Scan for the cell matching the given text and deliver its (X, Y) coordinate at center. 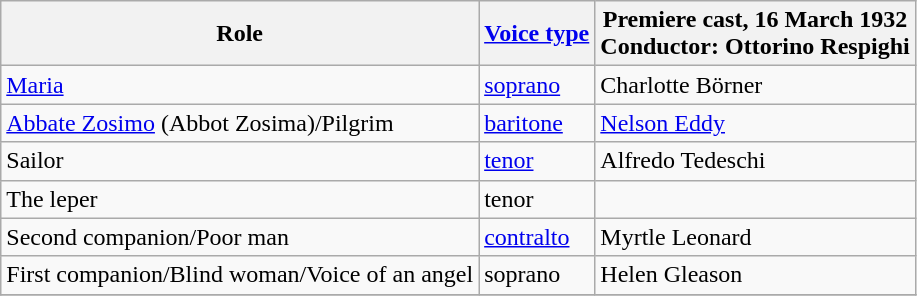
The leper (240, 199)
Helen Gleason (755, 275)
Premiere cast, 16 March 1932Conductor: Ottorino Respighi (755, 34)
Abbate Zosimo (Abbot Zosima)/Pilgrim (240, 123)
Second companion/Poor man (240, 237)
Myrtle Leonard (755, 237)
baritone (537, 123)
Maria (240, 85)
Voice type (537, 34)
Nelson Eddy (755, 123)
contralto (537, 237)
Role (240, 34)
Alfredo Tedeschi (755, 161)
First companion/Blind woman/Voice of an angel (240, 275)
Sailor (240, 161)
Charlotte Börner (755, 85)
